From the cell containing the given text, extract its center point as (X, Y) coordinate. 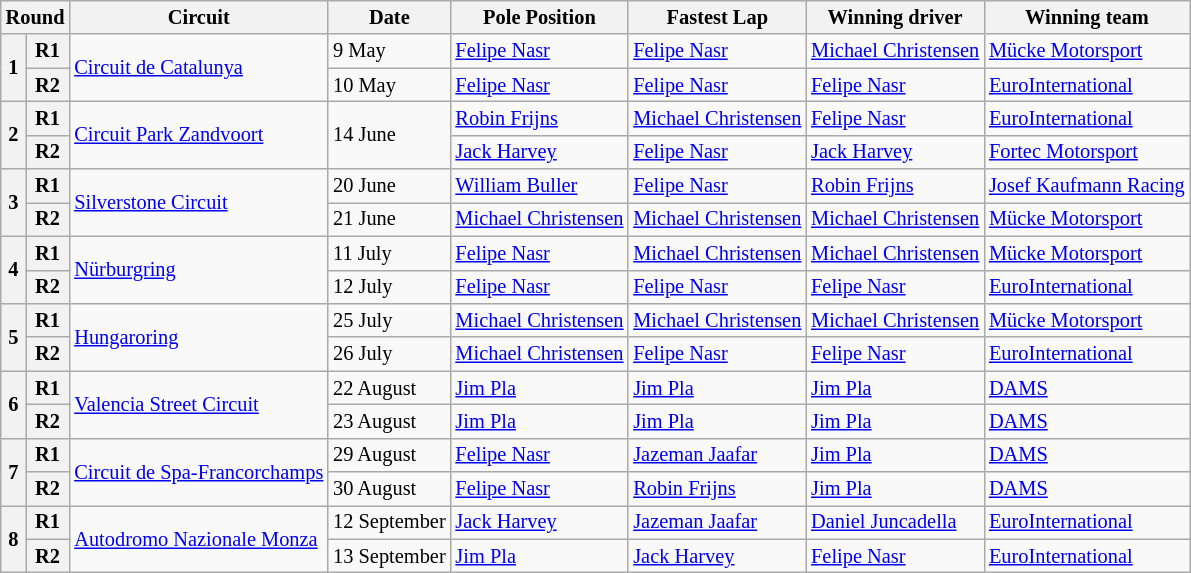
25 July (389, 320)
3 (14, 202)
6 (14, 404)
Date (389, 17)
21 June (389, 219)
Winning team (1087, 17)
29 August (389, 455)
10 May (389, 85)
23 August (389, 421)
11 July (389, 253)
22 August (389, 388)
12 July (389, 287)
Josef Kaufmann Racing (1087, 186)
7 (14, 472)
William Buller (540, 186)
Autodromo Nazionale Monza (198, 538)
2 (14, 134)
Nürburgring (198, 270)
14 June (389, 134)
Circuit de Catalunya (198, 68)
12 September (389, 522)
Hungaroring (198, 336)
Fortec Motorsport (1087, 152)
Valencia Street Circuit (198, 404)
8 (14, 538)
Pole Position (540, 17)
Circuit Park Zandvoort (198, 134)
4 (14, 270)
1 (14, 68)
Round (36, 17)
Fastest Lap (717, 17)
5 (14, 336)
26 July (389, 354)
Silverstone Circuit (198, 202)
9 May (389, 51)
Daniel Juncadella (895, 522)
Winning driver (895, 17)
20 June (389, 186)
13 September (389, 556)
Circuit (198, 17)
Circuit de Spa-Francorchamps (198, 472)
30 August (389, 489)
